Scan for the cell matching the given text and deliver its [X, Y] coordinate at center. 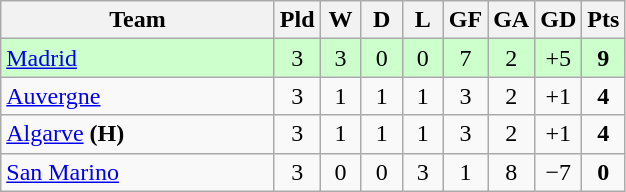
8 [512, 172]
L [422, 20]
GF [465, 20]
Algarve (H) [138, 134]
D [382, 20]
+5 [558, 58]
W [340, 20]
Team [138, 20]
GA [512, 20]
Auvergne [138, 96]
−7 [558, 172]
San Marino [138, 172]
GD [558, 20]
9 [604, 58]
Pld [297, 20]
7 [465, 58]
Madrid [138, 58]
Pts [604, 20]
